Output the [x, y] coordinate of the center of the cell containing the given text.  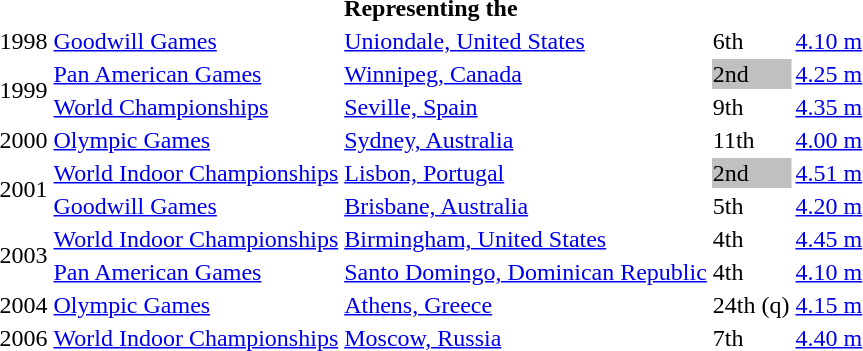
9th [751, 107]
Winnipeg, Canada [526, 74]
Seville, Spain [526, 107]
Brisbane, Australia [526, 206]
World Championships [196, 107]
Santo Domingo, Dominican Republic [526, 272]
11th [751, 140]
24th (q) [751, 305]
Birmingham, United States [526, 239]
6th [751, 41]
5th [751, 206]
Uniondale, United States [526, 41]
Sydney, Australia [526, 140]
Athens, Greece [526, 305]
Lisbon, Portugal [526, 173]
